Search for the cell housing the specified text and yield its (X, Y) center coordinate. 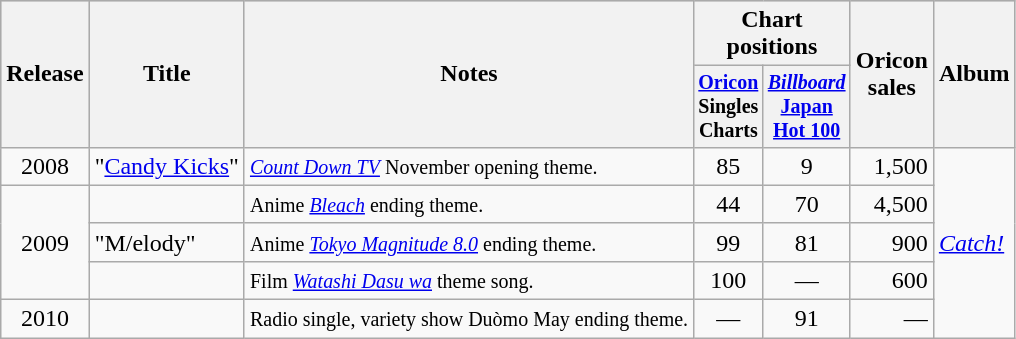
Radio single, variety show Duòmo May ending theme. (468, 319)
Count Down TV November opening theme. (468, 166)
Album (974, 74)
Release (45, 74)
85 (728, 166)
900 (892, 242)
Oricon Singles Charts (728, 106)
81 (806, 242)
Chart positions (772, 34)
Anime Tokyo Magnitude 8.0 ending theme. (468, 242)
Title (166, 74)
2009 (45, 242)
Catch! (974, 242)
600 (892, 280)
Oriconsales (892, 74)
Notes (468, 74)
2010 (45, 319)
44 (728, 204)
99 (728, 242)
"M/elody" (166, 242)
Billboard Japan Hot 100 (806, 106)
"Candy Kicks" (166, 166)
4,500 (892, 204)
2008 (45, 166)
100 (728, 280)
91 (806, 319)
70 (806, 204)
Film Watashi Dasu wa theme song. (468, 280)
1,500 (892, 166)
9 (806, 166)
Anime Bleach ending theme. (468, 204)
